Extract the [x, y] coordinate from the center of the cell holding the provided text.  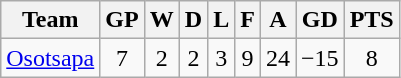
9 [248, 58]
7 [122, 58]
3 [222, 58]
W [162, 20]
GP [122, 20]
L [222, 20]
GD [320, 20]
D [193, 20]
A [278, 20]
8 [372, 58]
Osotsapa [50, 58]
24 [278, 58]
PTS [372, 20]
−15 [320, 58]
F [248, 20]
Team [50, 20]
